Return (X, Y) of the center of cell containing provided text 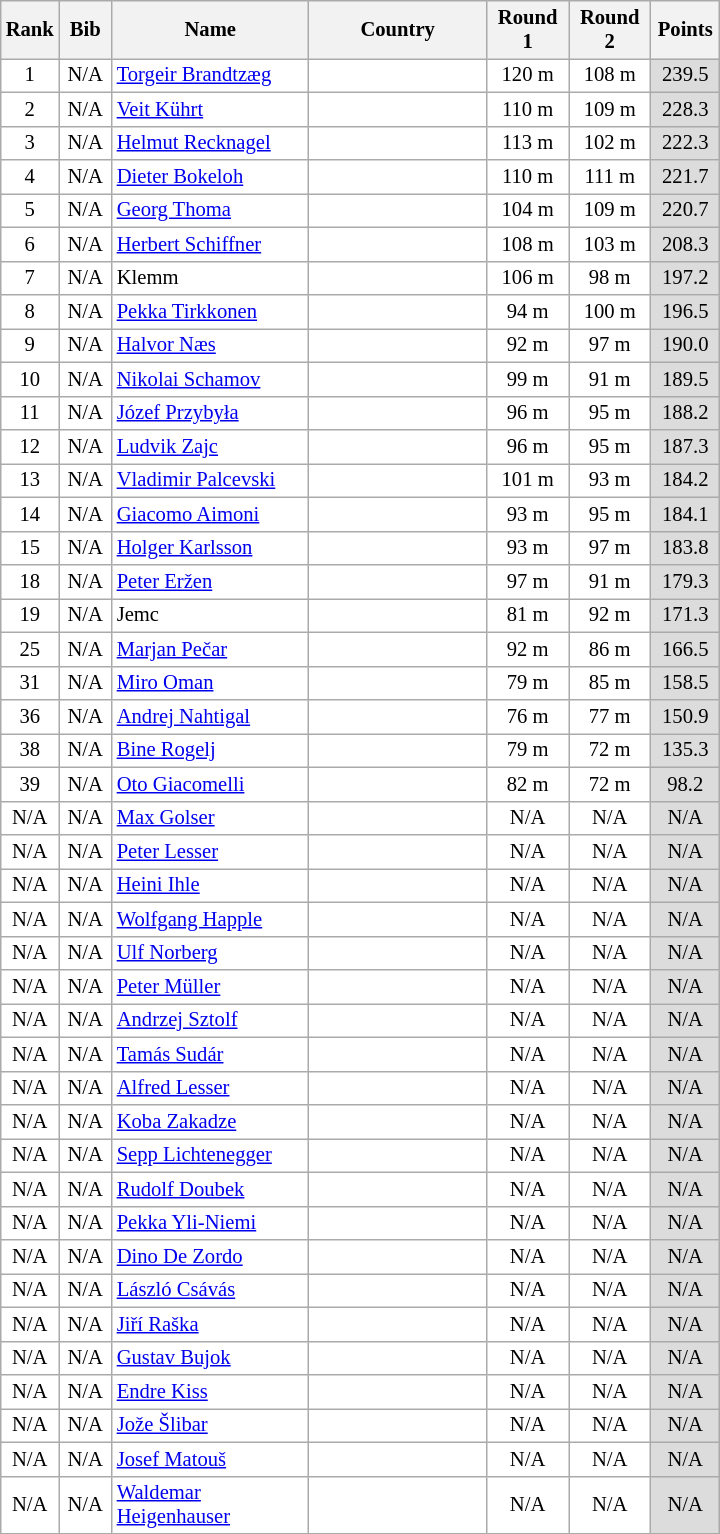
14 (30, 514)
113 m (528, 143)
7 (30, 278)
77 m (610, 717)
Helmut Recknagel (210, 143)
190.0 (686, 345)
85 m (610, 683)
Klemm (210, 278)
Endre Kiss (210, 1391)
18 (30, 581)
31 (30, 683)
Halvor Næs (210, 345)
Veit Kührt (210, 109)
Józef Przybyła (210, 413)
Pekka Tirkkonen (210, 311)
6 (30, 244)
Marjan Pečar (210, 649)
Peter Eržen (210, 581)
36 (30, 717)
100 m (610, 311)
Vladimir Palcevski (210, 480)
82 m (528, 784)
12 (30, 447)
220.7 (686, 210)
Round 2 (610, 29)
171.3 (686, 615)
Pekka Yli-Niemi (210, 1223)
99 m (528, 379)
Points (686, 29)
Alfred Lesser (210, 1088)
103 m (610, 244)
8 (30, 311)
Country (398, 29)
197.2 (686, 278)
Bib (86, 29)
Torgeir Brandtzæg (210, 75)
Jemc (210, 615)
184.1 (686, 514)
Waldemar Heigenhauser (210, 1505)
25 (30, 649)
183.8 (686, 548)
184.2 (686, 480)
158.5 (686, 683)
239.5 (686, 75)
Max Golser (210, 818)
Miro Oman (210, 683)
222.3 (686, 143)
2 (30, 109)
15 (30, 548)
98.2 (686, 784)
Dino De Zordo (210, 1257)
Name (210, 29)
László Csávás (210, 1290)
39 (30, 784)
Josef Matouš (210, 1459)
86 m (610, 649)
4 (30, 177)
Oto Giacomelli (210, 784)
38 (30, 750)
101 m (528, 480)
104 m (528, 210)
10 (30, 379)
5 (30, 210)
102 m (610, 143)
Ludvik Zajc (210, 447)
187.3 (686, 447)
3 (30, 143)
Jože Šlibar (210, 1425)
150.9 (686, 717)
188.2 (686, 413)
Nikolai Schamov (210, 379)
Andrej Nahtigal (210, 717)
228.3 (686, 109)
Rudolf Doubek (210, 1189)
106 m (528, 278)
Georg Thoma (210, 210)
Dieter Bokeloh (210, 177)
Giacomo Aimoni (210, 514)
208.3 (686, 244)
Jiří Raška (210, 1324)
Sepp Lichtenegger (210, 1155)
81 m (528, 615)
221.7 (686, 177)
196.5 (686, 311)
9 (30, 345)
Heini Ihle (210, 885)
Round 1 (528, 29)
98 m (610, 278)
135.3 (686, 750)
Rank (30, 29)
179.3 (686, 581)
1 (30, 75)
Bine Rogelj (210, 750)
Ulf Norberg (210, 953)
166.5 (686, 649)
Herbert Schiffner (210, 244)
Holger Karlsson (210, 548)
Tamás Sudár (210, 1054)
Peter Lesser (210, 851)
Peter Müller (210, 987)
Koba Zakadze (210, 1121)
19 (30, 615)
111 m (610, 177)
13 (30, 480)
189.5 (686, 379)
76 m (528, 717)
Andrzej Sztolf (210, 1020)
Gustav Bujok (210, 1358)
94 m (528, 311)
11 (30, 413)
120 m (528, 75)
Wolfgang Happle (210, 919)
